Extract the [x, y] coordinate from the center of the cell holding the provided text.  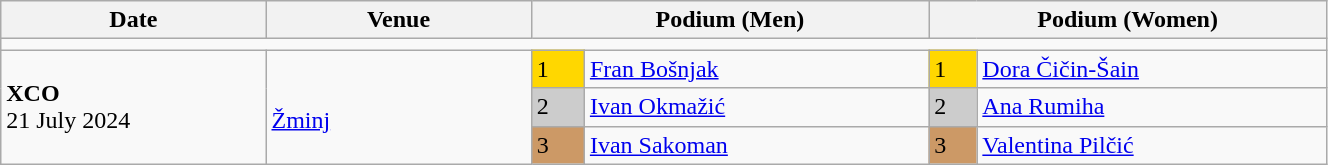
Fran Bošnjak [756, 69]
Date [134, 20]
Ivan Sakoman [756, 145]
Ivan Okmažić [756, 107]
Podium (Women) [1128, 20]
XCO 21 July 2024 [134, 107]
Valentina Pilčić [1152, 145]
Venue [398, 20]
Žminj [398, 107]
Ana Rumiha [1152, 107]
Dora Čičin-Šain [1152, 69]
Podium (Men) [730, 20]
